Extract the [x, y] coordinate from the center of the cell holding the provided text.  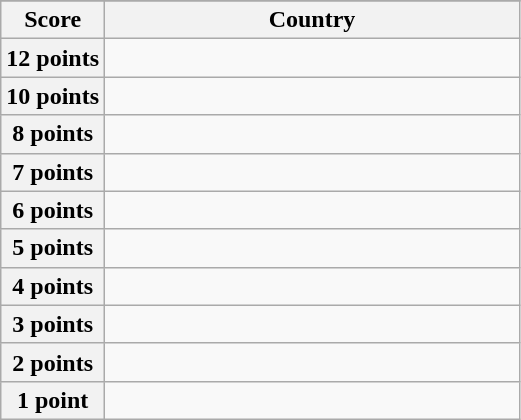
5 points [53, 248]
Score [53, 20]
6 points [53, 210]
7 points [53, 172]
4 points [53, 286]
10 points [53, 96]
2 points [53, 362]
12 points [53, 58]
8 points [53, 134]
Country [312, 20]
3 points [53, 324]
1 point [53, 400]
